Determine the [X, Y] coordinate at the center of the cell enclosing the given text.  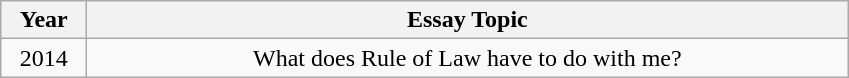
Year [44, 20]
Essay Topic [468, 20]
What does Rule of Law have to do with me? [468, 58]
2014 [44, 58]
